Return the [X, Y] coordinate for the center point of the cell that contains the specified text.  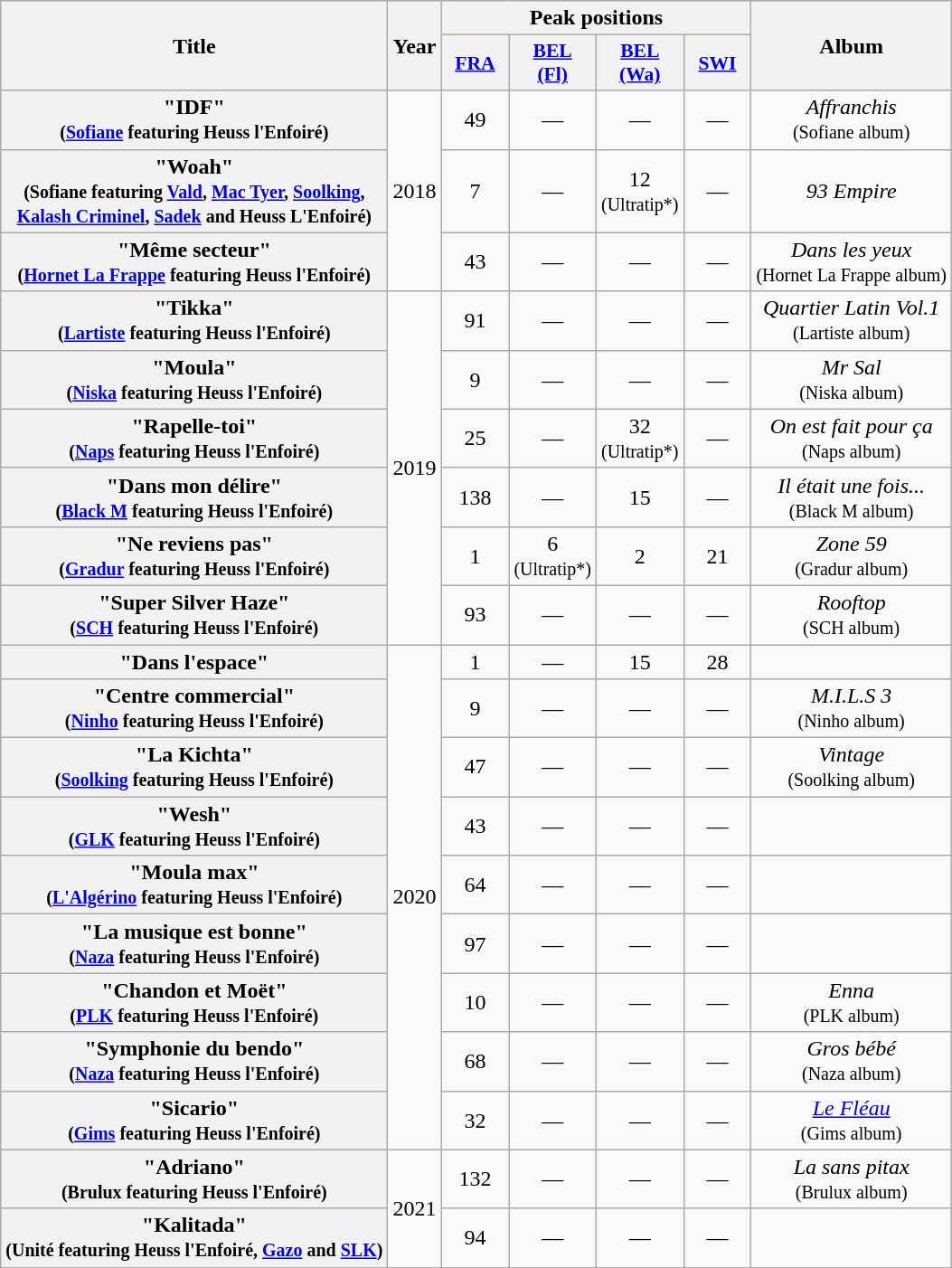
47 [476, 767]
28 [718, 661]
6(Ultratip*) [553, 555]
Rooftop(SCH album) [852, 615]
Title [194, 45]
"IDF" (Sofiane featuring Heuss l'Enfoiré) [194, 119]
"Wesh" (GLK featuring Heuss l'Enfoiré) [194, 827]
"Adriano"(Brulux featuring Heuss l'Enfoiré) [194, 1179]
91 [476, 320]
2018 [414, 191]
Album [852, 45]
"Rapelle-toi" (Naps featuring Heuss l'Enfoiré) [194, 438]
32 [476, 1120]
132 [476, 1179]
2021 [414, 1208]
Gros bébé(Naza album) [852, 1062]
"Super Silver Haze" (SCH featuring Heuss l'Enfoiré) [194, 615]
Zone 59(Gradur album) [852, 555]
"Moula" (Niska featuring Heuss l'Enfoiré) [194, 380]
On est fait pour ça(Naps album) [852, 438]
Dans les yeux(Hornet La Frappe album) [852, 262]
FRA [476, 63]
97 [476, 944]
"La musique est bonne" (Naza featuring Heuss l'Enfoiré) [194, 944]
49 [476, 119]
"Kalitada"(Unité featuring Heuss l'Enfoiré, Gazo and SLK) [194, 1237]
BEL(Wa) [640, 63]
"Tikka" (Lartiste featuring Heuss l'Enfoiré) [194, 320]
10 [476, 1002]
"Centre commercial" (Ninho featuring Heuss l'Enfoiré) [194, 709]
"Dans mon délire" (Black M featuring Heuss l'Enfoiré) [194, 497]
"La Kichta" (Soolking featuring Heuss l'Enfoiré) [194, 767]
Mr Sal(Niska album) [852, 380]
93 Empire [852, 191]
SWI [718, 63]
93 [476, 615]
Enna(PLK album) [852, 1002]
Quartier Latin Vol.1(Lartiste album) [852, 320]
68 [476, 1062]
Il était une fois...(Black M album) [852, 497]
"Ne reviens pas" (Gradur featuring Heuss l'Enfoiré) [194, 555]
"Symphonie du bendo" (Naza featuring Heuss l'Enfoiré) [194, 1062]
M.I.L.S 3(Ninho album) [852, 709]
"Même secteur" (Hornet La Frappe featuring Heuss l'Enfoiré) [194, 262]
"Woah" (Sofiane featuring Vald, Mac Tyer, Soolking, Kalash Criminel, Sadek and Heuss L'Enfoiré) [194, 191]
32(Ultratip*) [640, 438]
2020 [414, 897]
12(Ultratip*) [640, 191]
7 [476, 191]
25 [476, 438]
2019 [414, 468]
64 [476, 885]
Affranchis(Sofiane album) [852, 119]
Year [414, 45]
Vintage(Soolking album) [852, 767]
La sans pitax(Brulux album) [852, 1179]
Peak positions [597, 18]
BEL(Fl) [553, 63]
138 [476, 497]
2 [640, 555]
"Moula max" (L'Algérino featuring Heuss l'Enfoiré) [194, 885]
94 [476, 1237]
"Sicario" (Gims featuring Heuss l'Enfoiré) [194, 1120]
Le Fléau(Gims album) [852, 1120]
21 [718, 555]
"Dans l'espace" [194, 661]
"Chandon et Moët" (PLK featuring Heuss l'Enfoiré) [194, 1002]
